Return the (x, y) coordinate for the center point of the cell that contains the specified text.  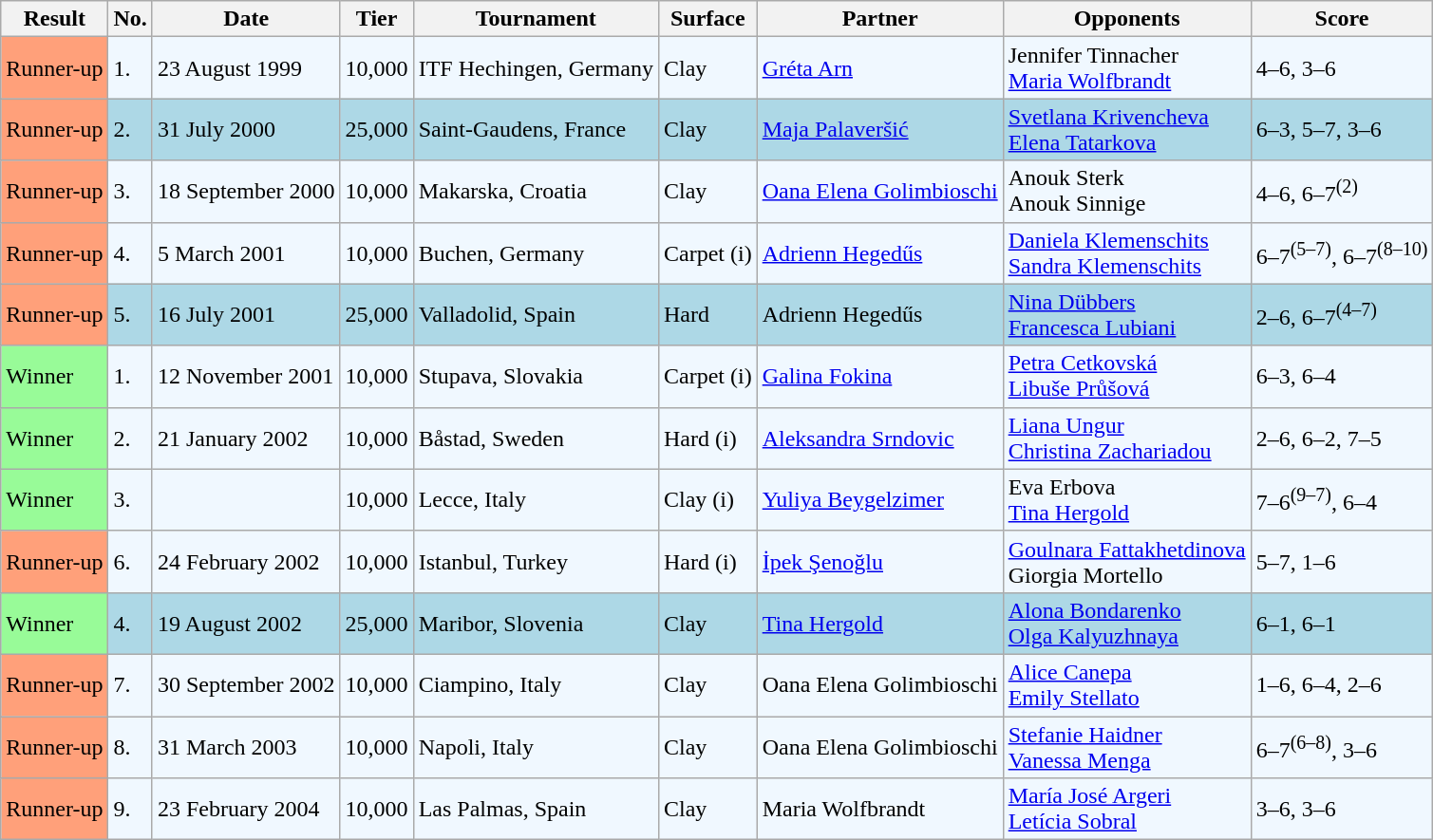
5–7, 1–6 (1342, 562)
Eva Erbova Tina Hergold (1126, 499)
Buchen, Germany (536, 252)
5. (130, 315)
Saint-Gaudens, France (536, 129)
Tier (376, 19)
Alona Bondarenko Olga Kalyuzhnaya (1126, 623)
Istanbul, Turkey (536, 562)
Valladolid, Spain (536, 315)
Tournament (536, 19)
30 September 2002 (246, 685)
Liana Ungur Christina Zachariadou (1126, 439)
24 February 2002 (246, 562)
Gréta Arn (879, 68)
Maja Palaveršić (879, 129)
Maria Wolfbrandt (879, 809)
Aleksandra Srndovic (879, 439)
Petra Cetkovská Libuše Průšová (1126, 376)
Stefanie Haidner Vanessa Menga (1126, 746)
ITF Hechingen, Germany (536, 68)
No. (130, 19)
31 July 2000 (246, 129)
Maribor, Slovenia (536, 623)
Båstad, Sweden (536, 439)
6–3, 6–4 (1342, 376)
1–6, 6–4, 2–6 (1342, 685)
18 September 2000 (246, 192)
Hard (707, 315)
Anouk Sterk Anouk Sinnige (1126, 192)
6–7(5–7), 6–7(8–10) (1342, 252)
23 February 2004 (246, 809)
2–6, 6–2, 7–5 (1342, 439)
7. (130, 685)
Napoli, Italy (536, 746)
Ciampino, Italy (536, 685)
Surface (707, 19)
Makarska, Croatia (536, 192)
4–6, 3–6 (1342, 68)
23 August 1999 (246, 68)
Svetlana Krivencheva Elena Tatarkova (1126, 129)
3–6, 3–6 (1342, 809)
Galina Fokina (879, 376)
6–1, 6–1 (1342, 623)
7–6(9–7), 6–4 (1342, 499)
12 November 2001 (246, 376)
2–6, 6–7(4–7) (1342, 315)
8. (130, 746)
6. (130, 562)
Jennifer Tinnacher Maria Wolfbrandt (1126, 68)
María José Argeri Letícia Sobral (1126, 809)
Partner (879, 19)
16 July 2001 (246, 315)
Yuliya Beygelzimer (879, 499)
31 March 2003 (246, 746)
Lecce, Italy (536, 499)
19 August 2002 (246, 623)
4–6, 6–7(2) (1342, 192)
Result (55, 19)
Clay (i) (707, 499)
Alice Canepa Emily Stellato (1126, 685)
Las Palmas, Spain (536, 809)
Tina Hergold (879, 623)
5 March 2001 (246, 252)
Daniela Klemenschits Sandra Klemenschits (1126, 252)
Stupava, Slovakia (536, 376)
6–3, 5–7, 3–6 (1342, 129)
21 January 2002 (246, 439)
9. (130, 809)
Date (246, 19)
Score (1342, 19)
6–7(6–8), 3–6 (1342, 746)
Goulnara Fattakhetdinova Giorgia Mortello (1126, 562)
Opponents (1126, 19)
İpek Şenoğlu (879, 562)
Nina Dübbers Francesca Lubiani (1126, 315)
